Pinpoint the cell where the given text exists, returning its (x, y) midpoint coordinate. 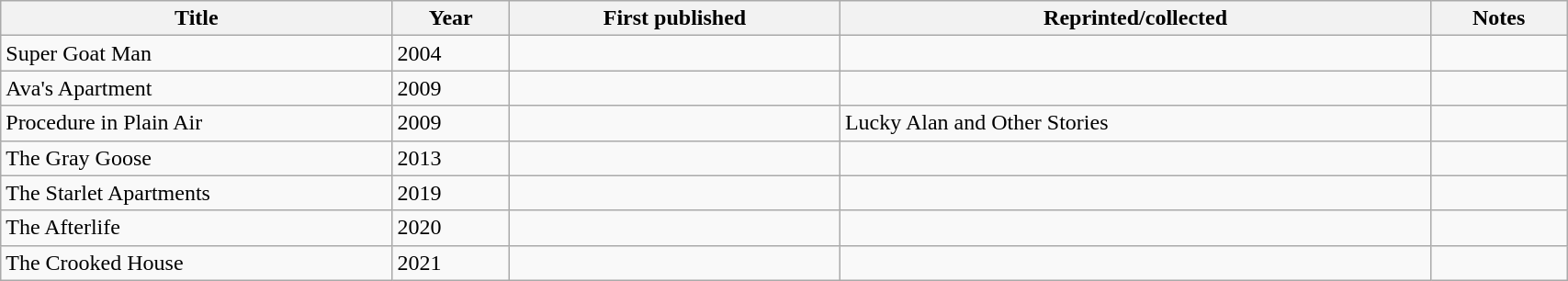
The Afterlife (197, 228)
2019 (451, 193)
Title (197, 18)
Lucky Alan and Other Stories (1135, 123)
Ava's Apartment (197, 88)
Reprinted/collected (1135, 18)
Super Goat Man (197, 53)
The Gray Goose (197, 158)
2013 (451, 158)
The Crooked House (197, 263)
The Starlet Apartments (197, 193)
Procedure in Plain Air (197, 123)
2020 (451, 228)
Year (451, 18)
Notes (1499, 18)
2004 (451, 53)
2021 (451, 263)
First published (675, 18)
